Capture the cell that displays the provided text and extract its (X, Y) central coordinate. 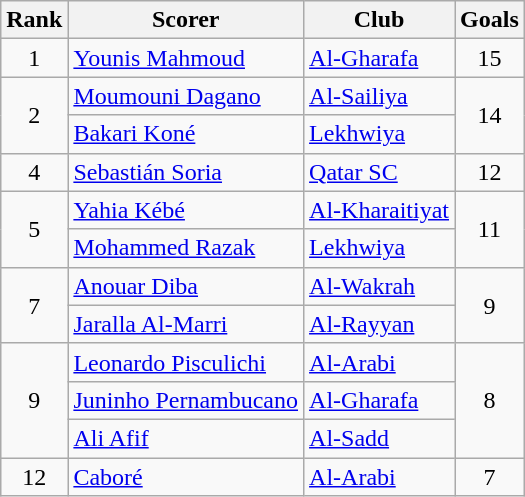
Al-Sadd (380, 438)
Mohammed Razak (186, 248)
Scorer (186, 20)
Juninho Pernambucano (186, 400)
1 (34, 58)
2 (34, 115)
Leonardo Pisculichi (186, 362)
Al-Rayyan (380, 324)
Rank (34, 20)
8 (490, 400)
Club (380, 20)
Goals (490, 20)
Sebastián Soria (186, 172)
4 (34, 172)
5 (34, 229)
14 (490, 115)
Moumouni Dagano (186, 96)
Al-Wakrah (380, 286)
Bakari Koné (186, 134)
15 (490, 58)
Al-Sailiya (380, 96)
Caboré (186, 477)
Younis Mahmoud (186, 58)
Jaralla Al-Marri (186, 324)
Yahia Kébé (186, 210)
Ali Afif (186, 438)
Anouar Diba (186, 286)
Qatar SC (380, 172)
11 (490, 229)
Al-Kharaitiyat (380, 210)
